Determine the (x, y) coordinate at the center of the cell enclosing the given text.  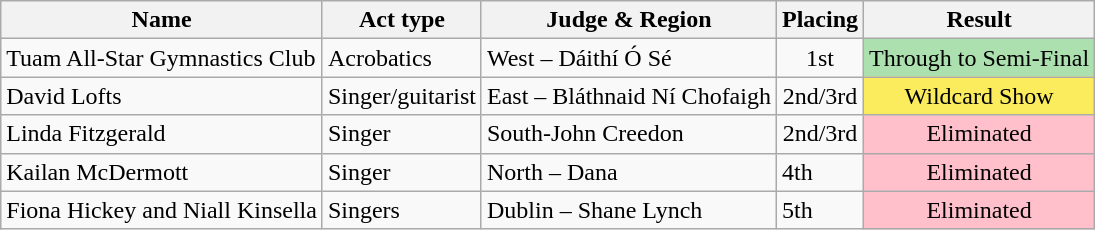
Acrobatics (402, 58)
West – Dáithí Ó Sé (628, 58)
Singer/guitarist (402, 96)
Act type (402, 20)
Name (162, 20)
4th (820, 172)
Placing (820, 20)
Through to Semi-Final (980, 58)
Kailan McDermott (162, 172)
David Lofts (162, 96)
Singers (402, 210)
East – Bláthnaid Ní Chofaigh (628, 96)
Fiona Hickey and Niall Kinsella (162, 210)
Judge & Region (628, 20)
Linda Fitzgerald (162, 134)
5th (820, 210)
North – Dana (628, 172)
Tuam All-Star Gymnastics Club (162, 58)
Wildcard Show (980, 96)
Dublin – Shane Lynch (628, 210)
Result (980, 20)
South-John Creedon (628, 134)
1st (820, 58)
